Scan for the cell matching the given text and deliver its (x, y) coordinate at center. 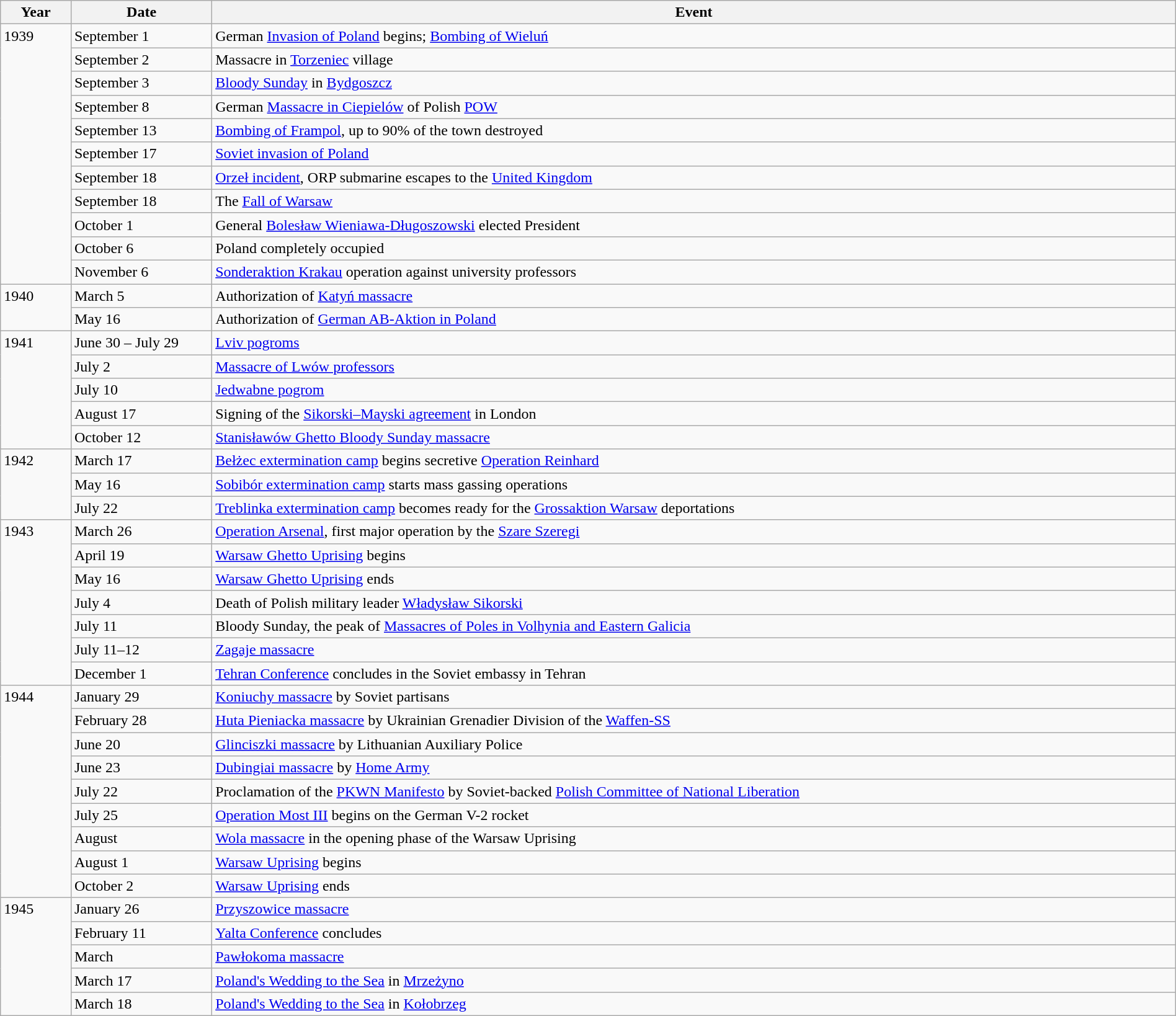
September 8 (141, 107)
Date (141, 12)
1939 (36, 154)
1941 (36, 390)
Stanisławów Ghetto Bloody Sunday massacre (694, 437)
Proclamation of the PKWN Manifesto by Soviet-backed Polish Committee of National Liberation (694, 791)
Warsaw Uprising begins (694, 862)
September 2 (141, 60)
Tehran Conference concludes in the Soviet embassy in Tehran (694, 673)
Warsaw Ghetto Uprising begins (694, 555)
July 4 (141, 602)
July 10 (141, 390)
German Invasion of Poland begins; Bombing of Wieluń (694, 36)
September 17 (141, 154)
1945 (36, 956)
January 26 (141, 909)
Poland completely occupied (694, 248)
November 6 (141, 272)
German Massacre in Ciepielów of Polish POW (694, 107)
General Bolesław Wieniawa-Długoszowski elected President (694, 225)
March 26 (141, 532)
Authorization of Katyń massacre (694, 296)
October 1 (141, 225)
Treblinka extermination camp becomes ready for the Grossaktion Warsaw deportations (694, 508)
August 17 (141, 414)
Sobibór extermination camp starts mass gassing operations (694, 484)
October 12 (141, 437)
Dubingiai massacre by Home Army (694, 768)
August (141, 839)
September 3 (141, 83)
July 11–12 (141, 649)
July 2 (141, 367)
Year (36, 12)
Event (694, 12)
March (141, 956)
July 11 (141, 626)
1943 (36, 602)
Jedwabne pogrom (694, 390)
June 30 – July 29 (141, 343)
September 13 (141, 130)
Yalta Conference concludes (694, 933)
Lviv pogroms (694, 343)
September 1 (141, 36)
August 1 (141, 862)
January 29 (141, 697)
Zagaje massacre (694, 649)
1940 (36, 308)
February 11 (141, 933)
Authorization of German AB-Aktion in Poland (694, 319)
Huta Pieniacka massacre by Ukrainian Grenadier Division of the Waffen-SS (694, 721)
July 25 (141, 815)
March 5 (141, 296)
Operation Arsenal, first major operation by the Szare Szeregi (694, 532)
Massacre in Torzeniec village (694, 60)
Glinciszki massacre by Lithuanian Auxiliary Police (694, 744)
April 19 (141, 555)
Warsaw Uprising ends (694, 886)
Koniuchy massacre by Soviet partisans (694, 697)
February 28 (141, 721)
The Fall of Warsaw (694, 201)
Pawłokoma massacre (694, 956)
March 18 (141, 1004)
Sonderaktion Krakau operation against university professors (694, 272)
Massacre of Lwów professors (694, 367)
Death of Polish military leader Władysław Sikorski (694, 602)
Bełżec extermination camp begins secretive Operation Reinhard (694, 461)
Operation Most III begins on the German V-2 rocket (694, 815)
Wola massacre in the opening phase of the Warsaw Uprising (694, 839)
1944 (36, 791)
October 6 (141, 248)
Poland's Wedding to the Sea in Kołobrzeg (694, 1004)
Soviet invasion of Poland (694, 154)
Bloody Sunday in Bydgoszcz (694, 83)
Poland's Wedding to the Sea in Mrzeżyno (694, 980)
Bloody Sunday, the peak of Massacres of Poles in Volhynia and Eastern Galicia (694, 626)
June 23 (141, 768)
June 20 (141, 744)
December 1 (141, 673)
Orzeł incident, ORP submarine escapes to the United Kingdom (694, 177)
Bombing of Frampol, up to 90% of the town destroyed (694, 130)
Signing of the Sikorski–Mayski agreement in London (694, 414)
October 2 (141, 886)
Warsaw Ghetto Uprising ends (694, 579)
Przyszowice massacre (694, 909)
1942 (36, 484)
